Identify which cell holds the provided text, then report its [X, Y] central coordinate. 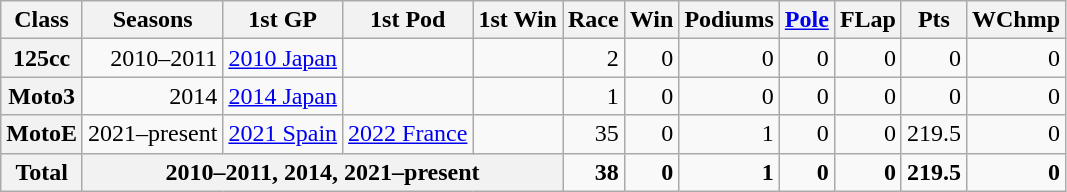
2010–2011, 2014, 2021–present [322, 172]
Pts [934, 20]
2014 Japan [283, 96]
Total [42, 172]
FLap [868, 20]
38 [593, 172]
Moto3 [42, 96]
WChmp [1016, 20]
1st Win [518, 20]
Class [42, 20]
Race [593, 20]
MotoE [42, 134]
Pole [806, 20]
125cc [42, 58]
2014 [152, 96]
2010 Japan [283, 58]
Seasons [152, 20]
2021–present [152, 134]
35 [593, 134]
1st Pod [408, 20]
2022 France [408, 134]
2 [593, 58]
Podiums [729, 20]
Win [652, 20]
2021 Spain [283, 134]
2010–2011 [152, 58]
1st GP [283, 20]
